Detect which cell encompasses the target text, then output its (x, y) center coordinate. 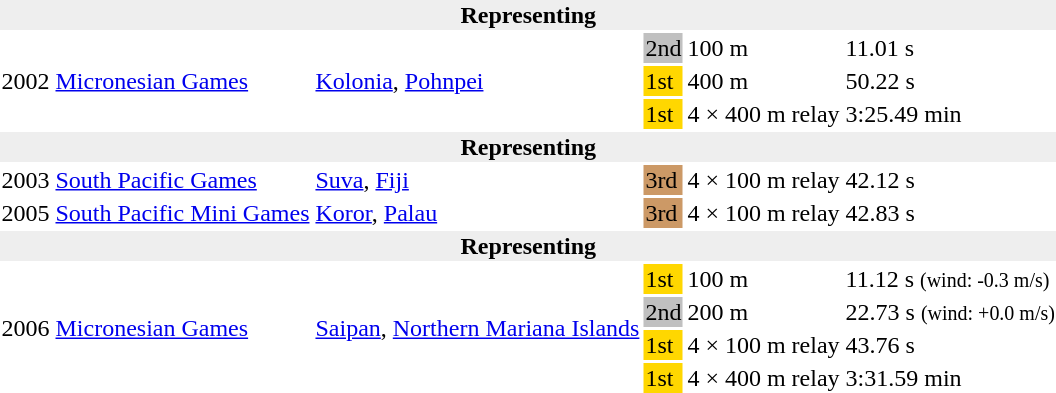
43.76 s (950, 345)
2002 (26, 81)
3:31.59 min (950, 378)
3:25.49 min (950, 114)
Koror, Palau (478, 213)
200 m (764, 312)
South Pacific Mini Games (182, 213)
South Pacific Games (182, 180)
2003 (26, 180)
11.12 s (wind: -0.3 m/s) (950, 279)
42.12 s (950, 180)
2006 (26, 328)
Kolonia, Pohnpei (478, 81)
42.83 s (950, 213)
400 m (764, 81)
22.73 s (wind: +0.0 m/s) (950, 312)
50.22 s (950, 81)
11.01 s (950, 48)
Suva, Fiji (478, 180)
2005 (26, 213)
Saipan, Northern Mariana Islands (478, 328)
